From the cell containing the given text, extract its center point as (X, Y) coordinate. 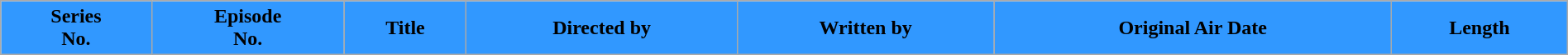
Title (405, 28)
Written by (865, 28)
Original Air Date (1193, 28)
Length (1479, 28)
EpisodeNo. (248, 28)
Directed by (602, 28)
SeriesNo. (76, 28)
